Pinpoint the cell where the given text exists, returning its (X, Y) midpoint coordinate. 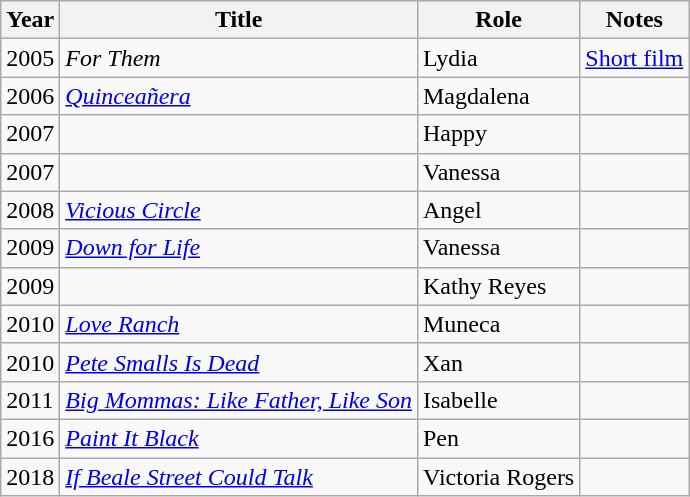
Notes (634, 20)
Pen (498, 438)
Short film (634, 58)
Isabelle (498, 400)
2006 (30, 96)
Happy (498, 134)
Victoria Rogers (498, 477)
2016 (30, 438)
Quinceañera (239, 96)
Love Ranch (239, 324)
Magdalena (498, 96)
Vicious Circle (239, 210)
Role (498, 20)
2018 (30, 477)
2005 (30, 58)
Xan (498, 362)
Muneca (498, 324)
Down for Life (239, 248)
Pete Smalls Is Dead (239, 362)
For Them (239, 58)
Title (239, 20)
Lydia (498, 58)
2011 (30, 400)
Paint It Black (239, 438)
Year (30, 20)
If Beale Street Could Talk (239, 477)
2008 (30, 210)
Big Mommas: Like Father, Like Son (239, 400)
Kathy Reyes (498, 286)
Angel (498, 210)
